Determine the [X, Y] coordinate at the center of the cell enclosing the given text.  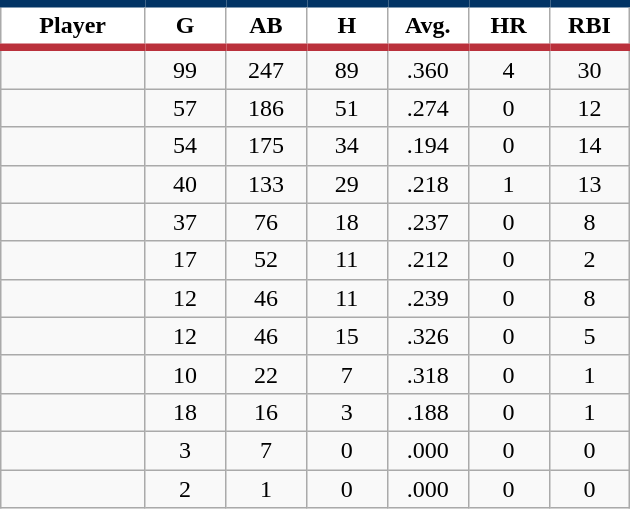
133 [266, 184]
22 [266, 374]
Player [73, 26]
30 [590, 68]
.194 [428, 146]
16 [266, 412]
.326 [428, 336]
.212 [428, 260]
29 [346, 184]
AB [266, 26]
13 [590, 184]
76 [266, 222]
4 [508, 68]
99 [186, 68]
G [186, 26]
51 [346, 108]
H [346, 26]
HR [508, 26]
52 [266, 260]
.318 [428, 374]
40 [186, 184]
15 [346, 336]
RBI [590, 26]
Avg. [428, 26]
10 [186, 374]
5 [590, 336]
54 [186, 146]
.218 [428, 184]
.360 [428, 68]
.239 [428, 298]
37 [186, 222]
247 [266, 68]
.237 [428, 222]
.274 [428, 108]
175 [266, 146]
89 [346, 68]
186 [266, 108]
17 [186, 260]
14 [590, 146]
.188 [428, 412]
57 [186, 108]
34 [346, 146]
